Provide the [x, y] coordinate of the cell's center where the given text is located.  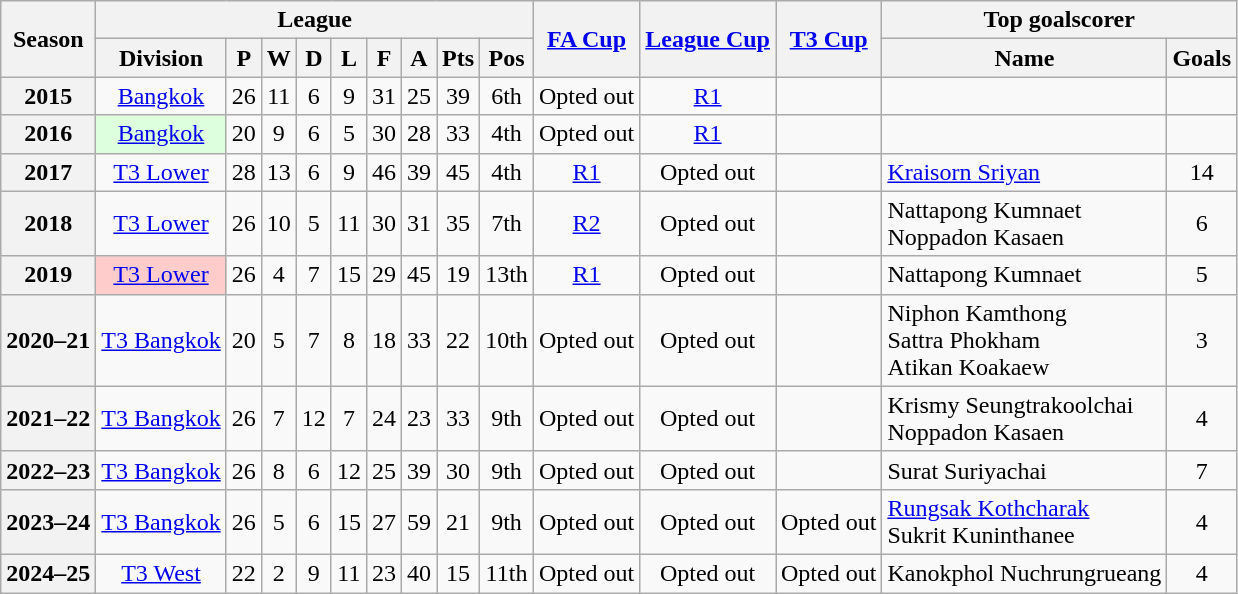
FA Cup [586, 39]
League Cup [708, 39]
35 [458, 224]
46 [384, 172]
3 [1202, 340]
Goals [1202, 58]
W [278, 58]
Nattapong Kumnaet [1024, 275]
L [348, 58]
11th [507, 573]
10 [278, 224]
R2 [586, 224]
29 [384, 275]
6th [507, 96]
Pts [458, 58]
D [314, 58]
Kanokphol Nuchrungrueang [1024, 573]
2016 [48, 134]
2019 [48, 275]
2018 [48, 224]
Nattapong Kumnaet Noppadon Kasaen [1024, 224]
2015 [48, 96]
13 [278, 172]
2024–25 [48, 573]
19 [458, 275]
P [244, 58]
Top goalscorer [1060, 20]
T3 West [161, 573]
Pos [507, 58]
13th [507, 275]
2023–24 [48, 522]
F [384, 58]
2022–23 [48, 470]
27 [384, 522]
Season [48, 39]
59 [420, 522]
T3 Cup [829, 39]
21 [458, 522]
Rungsak Kothcharak Sukrit Kuninthanee [1024, 522]
Surat Suriyachai [1024, 470]
Division [161, 58]
Kraisorn Sriyan [1024, 172]
2020–21 [48, 340]
Niphon Kamthong Sattra Phokham Atikan Koakaew [1024, 340]
Krismy Seungtrakoolchai Noppadon Kasaen [1024, 418]
24 [384, 418]
10th [507, 340]
A [420, 58]
Name [1024, 58]
14 [1202, 172]
2017 [48, 172]
40 [420, 573]
2 [278, 573]
League [315, 20]
7th [507, 224]
18 [384, 340]
2021–22 [48, 418]
